Locate the cell with the specified text and output its (X, Y) center coordinate. 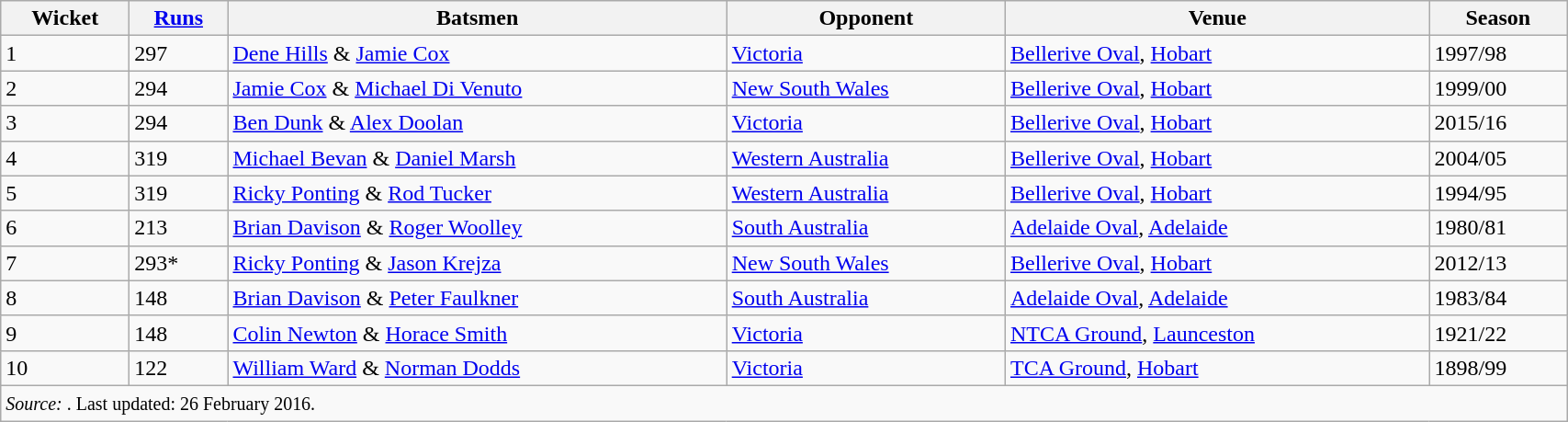
Source: . Last updated: 26 February 2016. (784, 403)
5 (65, 193)
NTCA Ground, Launceston (1217, 333)
1921/22 (1498, 333)
1994/95 (1498, 193)
William Ward & Norman Dodds (478, 368)
Wicket (65, 18)
4 (65, 158)
Michael Bevan & Daniel Marsh (478, 158)
1999/00 (1498, 88)
Jamie Cox & Michael Di Venuto (478, 88)
2004/05 (1498, 158)
Opponent (865, 18)
Colin Newton & Horace Smith (478, 333)
Brian Davison & Roger Woolley (478, 228)
Ricky Ponting & Rod Tucker (478, 193)
2015/16 (1498, 123)
9 (65, 333)
Season (1498, 18)
7 (65, 263)
Venue (1217, 18)
6 (65, 228)
2 (65, 88)
1898/99 (1498, 368)
Runs (178, 18)
TCA Ground, Hobart (1217, 368)
1 (65, 53)
122 (178, 368)
1980/81 (1498, 228)
3 (65, 123)
Dene Hills & Jamie Cox (478, 53)
Batsmen (478, 18)
Brian Davison & Peter Faulkner (478, 298)
297 (178, 53)
1997/98 (1498, 53)
8 (65, 298)
2012/13 (1498, 263)
Ben Dunk & Alex Doolan (478, 123)
10 (65, 368)
1983/84 (1498, 298)
Ricky Ponting & Jason Krejza (478, 263)
213 (178, 228)
293* (178, 263)
